Determine the [x, y] coordinate at the center of the cell enclosing the given text.  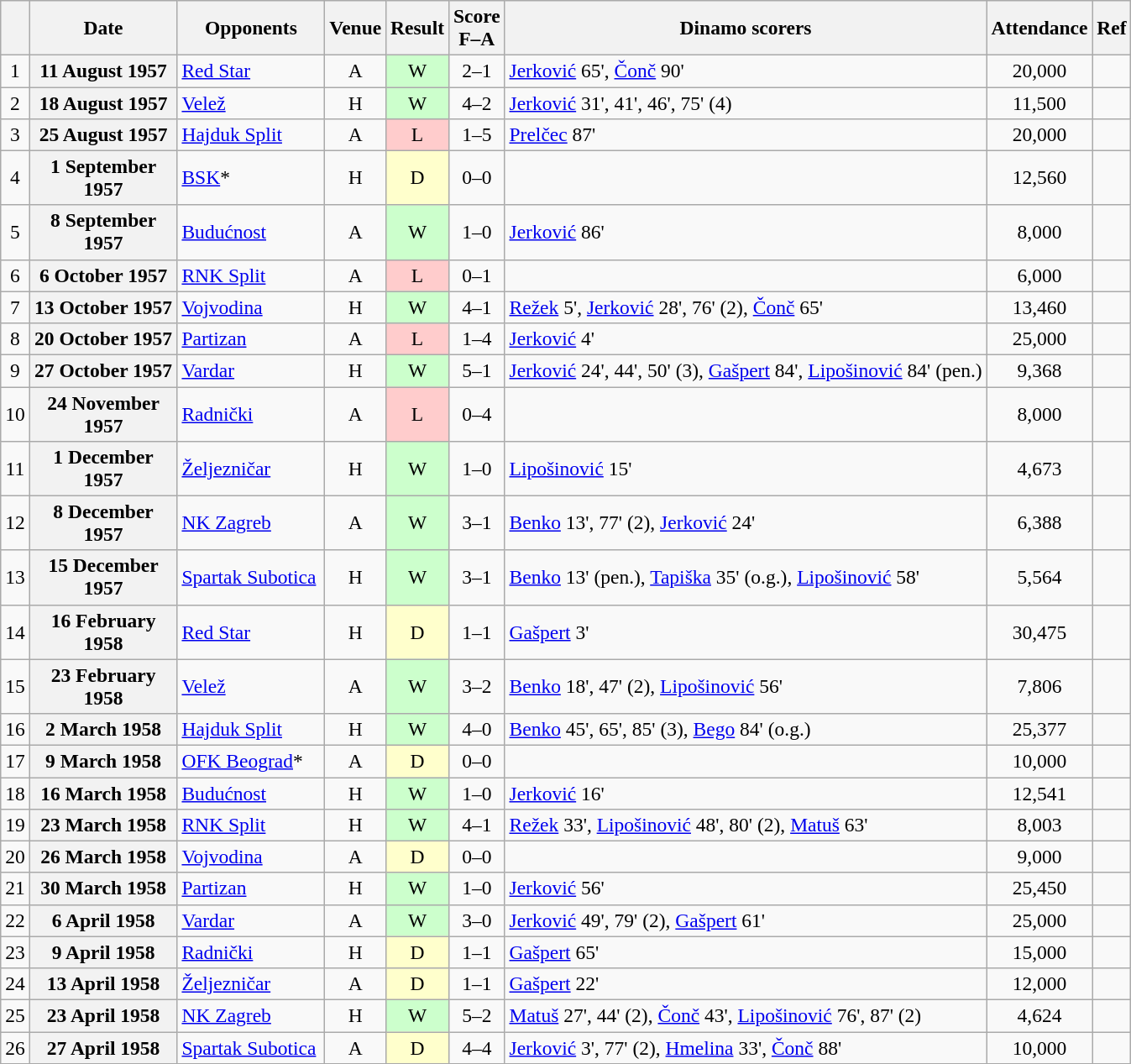
8 December 1957 [103, 522]
2–1 [477, 71]
13 April 1958 [103, 983]
Benko 13', 77' (2), Jerković 24' [746, 522]
22 [15, 920]
1 December 1957 [103, 469]
Result [418, 27]
4,624 [1039, 1015]
Režek 33', Lipošinović 48', 80' (2), Matuš 63' [746, 825]
ScoreF–A [477, 27]
16 March 1958 [103, 793]
3 [15, 134]
25 August 1957 [103, 134]
23 [15, 952]
Ref [1112, 27]
0–4 [477, 413]
Date [103, 27]
OFK Beograd* [251, 761]
Attendance [1039, 27]
Jerković 49', 79' (2), Gašpert 61' [746, 920]
Jerković 31', 41', 46', 75' (4) [746, 102]
Dinamo scorers [746, 27]
10 [15, 413]
20 [15, 857]
6,000 [1039, 275]
Gašpert 65' [746, 952]
27 April 1958 [103, 1047]
23 February 1958 [103, 687]
1 September 1957 [103, 178]
1–5 [477, 134]
13 October 1957 [103, 307]
25 [15, 1015]
8 [15, 338]
23 March 1958 [103, 825]
Jerković 4' [746, 338]
27 October 1957 [103, 370]
8,003 [1039, 825]
20 October 1957 [103, 338]
19 [15, 825]
24 November 1957 [103, 413]
8 September 1957 [103, 232]
12,560 [1039, 178]
Jerković 24', 44', 50' (3), Gašpert 84', Lipošinović 84' (pen.) [746, 370]
18 [15, 793]
1 [15, 71]
24 [15, 983]
6 April 1958 [103, 920]
9 [15, 370]
5 [15, 232]
30 March 1958 [103, 888]
Jerković 86' [746, 232]
9,000 [1039, 857]
1–4 [477, 338]
Jerković 3', 77' (2), Hmelina 33', Čonč 88' [746, 1047]
12,541 [1039, 793]
15 December 1957 [103, 578]
25,377 [1039, 729]
23 April 1958 [103, 1015]
6 [15, 275]
3–2 [477, 687]
4–0 [477, 729]
Benko 18', 47' (2), Lipošinović 56' [746, 687]
16 February 1958 [103, 632]
11 August 1957 [103, 71]
25,450 [1039, 888]
Opponents [251, 27]
26 March 1958 [103, 857]
Matuš 27', 44' (2), Čonč 43', Lipošinović 76', 87' (2) [746, 1015]
Jerković 16' [746, 793]
9,368 [1039, 370]
Prelčec 87' [746, 134]
21 [15, 888]
5–2 [477, 1015]
4 [15, 178]
17 [15, 761]
2 [15, 102]
Benko 13' (pen.), Tapiška 35' (o.g.), Lipošinović 58' [746, 578]
7,806 [1039, 687]
5,564 [1039, 578]
12 [15, 522]
14 [15, 632]
26 [15, 1047]
BSK* [251, 178]
12,000 [1039, 983]
7 [15, 307]
13 [15, 578]
13,460 [1039, 307]
Gašpert 22' [746, 983]
Lipošinović 15' [746, 469]
2 March 1958 [103, 729]
18 August 1957 [103, 102]
4–2 [477, 102]
4–4 [477, 1047]
Jerković 56' [746, 888]
Benko 45', 65', 85' (3), Bego 84' (o.g.) [746, 729]
15 [15, 687]
Gašpert 3' [746, 632]
Venue [356, 27]
9 March 1958 [103, 761]
16 [15, 729]
15,000 [1039, 952]
11 [15, 469]
3–0 [477, 920]
9 April 1958 [103, 952]
Režek 5', Jerković 28', 76' (2), Čonč 65' [746, 307]
30,475 [1039, 632]
6 October 1957 [103, 275]
5–1 [477, 370]
4,673 [1039, 469]
Jerković 65', Čonč 90' [746, 71]
11,500 [1039, 102]
0–1 [477, 275]
6,388 [1039, 522]
